Pinpoint the cell where the given text exists, returning its (x, y) midpoint coordinate. 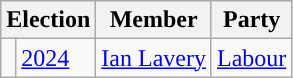
Member (154, 20)
Party (251, 20)
Election (48, 20)
2024 (56, 58)
Ian Lavery (154, 58)
Labour (251, 58)
